For the text-containing cell, return its midpoint in [x, y] coordinate format. 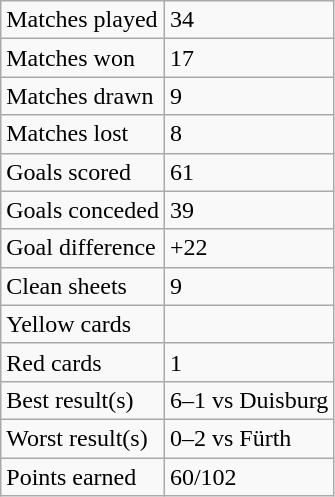
+22 [248, 248]
Yellow cards [83, 324]
17 [248, 58]
Goals conceded [83, 210]
1 [248, 362]
Matches lost [83, 134]
Best result(s) [83, 400]
Goal difference [83, 248]
Clean sheets [83, 286]
Matches drawn [83, 96]
Worst result(s) [83, 438]
34 [248, 20]
Goals scored [83, 172]
Points earned [83, 477]
Matches played [83, 20]
Matches won [83, 58]
8 [248, 134]
39 [248, 210]
61 [248, 172]
6–1 vs Duisburg [248, 400]
0–2 vs Fürth [248, 438]
60/102 [248, 477]
Red cards [83, 362]
